Return (x, y) of the center of cell containing provided text 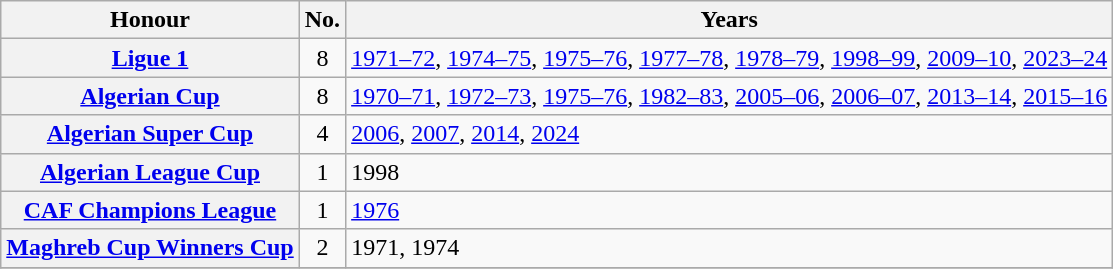
Honour (150, 20)
2006, 2007, 2014, 2024 (730, 134)
No. (322, 20)
CAF Champions League (150, 210)
2 (322, 248)
Years (730, 20)
1971–72, 1974–75, 1975–76, 1977–78, 1978–79, 1998–99, 2009–10, 2023–24 (730, 58)
Ligue 1 (150, 58)
Algerian League Cup (150, 172)
1970–71, 1972–73, 1975–76, 1982–83, 2005–06, 2006–07, 2013–14, 2015–16 (730, 96)
Algerian Cup (150, 96)
1998 (730, 172)
Maghreb Cup Winners Cup (150, 248)
1971, 1974 (730, 248)
4 (322, 134)
1976 (730, 210)
Algerian Super Cup (150, 134)
